Scan for the cell matching the given text and deliver its (x, y) coordinate at center. 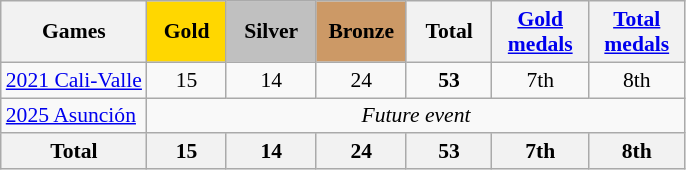
Total medals (636, 32)
2025 Asunción (74, 116)
Gold (186, 32)
Silver (271, 32)
2021 Cali-Valle (74, 80)
Bronze (361, 32)
Future event (416, 116)
Gold medals (540, 32)
Games (74, 32)
